Provide the [x, y] coordinate of the cell's center where the given text is located.  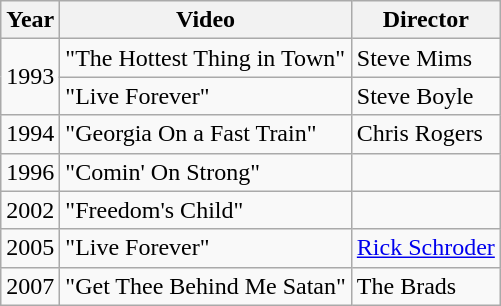
1993 [30, 77]
"The Hottest Thing in Town" [206, 58]
Director [426, 20]
The Brads [426, 286]
"Get Thee Behind Me Satan" [206, 286]
Steve Boyle [426, 96]
2005 [30, 248]
Chris Rogers [426, 134]
"Comin' On Strong" [206, 172]
Steve Mims [426, 58]
Year [30, 20]
"Freedom's Child" [206, 210]
2007 [30, 286]
1996 [30, 172]
Video [206, 20]
2002 [30, 210]
"Georgia On a Fast Train" [206, 134]
Rick Schroder [426, 248]
1994 [30, 134]
